Return (X, Y) of the center of cell containing provided text 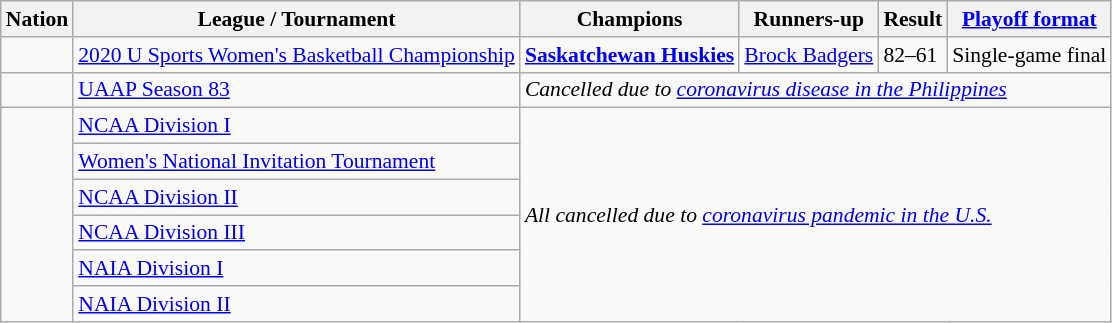
2020 U Sports Women's Basketball Championship (296, 55)
Result (912, 19)
Champions (630, 19)
Cancelled due to coronavirus disease in the Philippines (816, 90)
Brock Badgers (808, 55)
Saskatchewan Huskies (630, 55)
All cancelled due to coronavirus pandemic in the U.S. (816, 215)
UAAP Season 83 (296, 90)
NAIA Division II (296, 304)
Runners-up (808, 19)
Playoff format (1029, 19)
NCAA Division I (296, 126)
82–61 (912, 55)
NAIA Division I (296, 269)
Nation (37, 19)
NCAA Division II (296, 197)
League / Tournament (296, 19)
Single-game final (1029, 55)
NCAA Division III (296, 233)
Women's National Invitation Tournament (296, 162)
